Search for the cell housing the specified text and yield its (x, y) center coordinate. 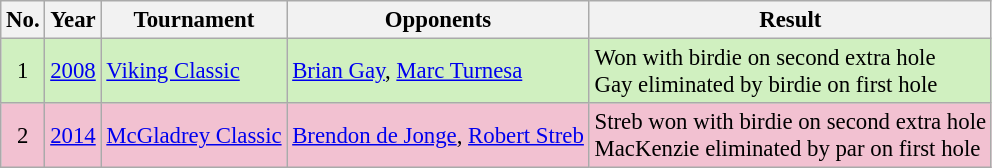
2014 (73, 136)
Year (73, 20)
Won with birdie on second extra holeGay eliminated by birdie on first hole (790, 72)
Opponents (438, 20)
McGladrey Classic (194, 136)
Brian Gay, Marc Turnesa (438, 72)
Viking Classic (194, 72)
2 (23, 136)
1 (23, 72)
Streb won with birdie on second extra holeMacKenzie eliminated by par on first hole (790, 136)
No. (23, 20)
Brendon de Jonge, Robert Streb (438, 136)
Tournament (194, 20)
2008 (73, 72)
Result (790, 20)
